Search for the cell housing the specified text and yield its [x, y] center coordinate. 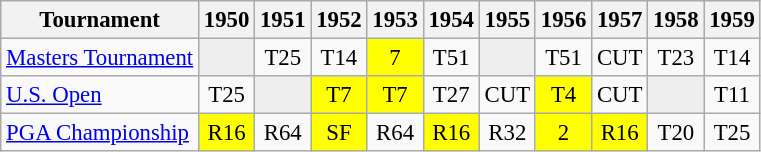
7 [395, 58]
1950 [227, 20]
1957 [620, 20]
1955 [507, 20]
T4 [563, 95]
1956 [563, 20]
1951 [283, 20]
PGA Championship [100, 133]
T20 [676, 133]
1952 [339, 20]
1958 [676, 20]
R32 [507, 133]
SF [339, 133]
U.S. Open [100, 95]
T23 [676, 58]
2 [563, 133]
Tournament [100, 20]
1954 [451, 20]
T11 [732, 95]
1959 [732, 20]
T27 [451, 95]
Masters Tournament [100, 58]
1953 [395, 20]
